Provide the [x, y] coordinate of the cell's center where the given text is located.  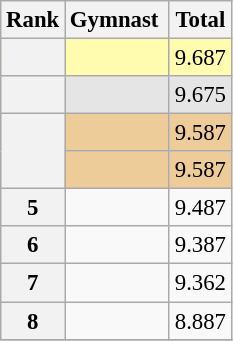
6 [33, 245]
8.887 [200, 321]
8 [33, 321]
9.487 [200, 208]
Gymnast [118, 20]
9.387 [200, 245]
9.687 [200, 58]
9.362 [200, 283]
7 [33, 283]
5 [33, 208]
Total [200, 20]
Rank [33, 20]
9.675 [200, 95]
